Extract the (x, y) coordinate from the center of the cell holding the provided text.  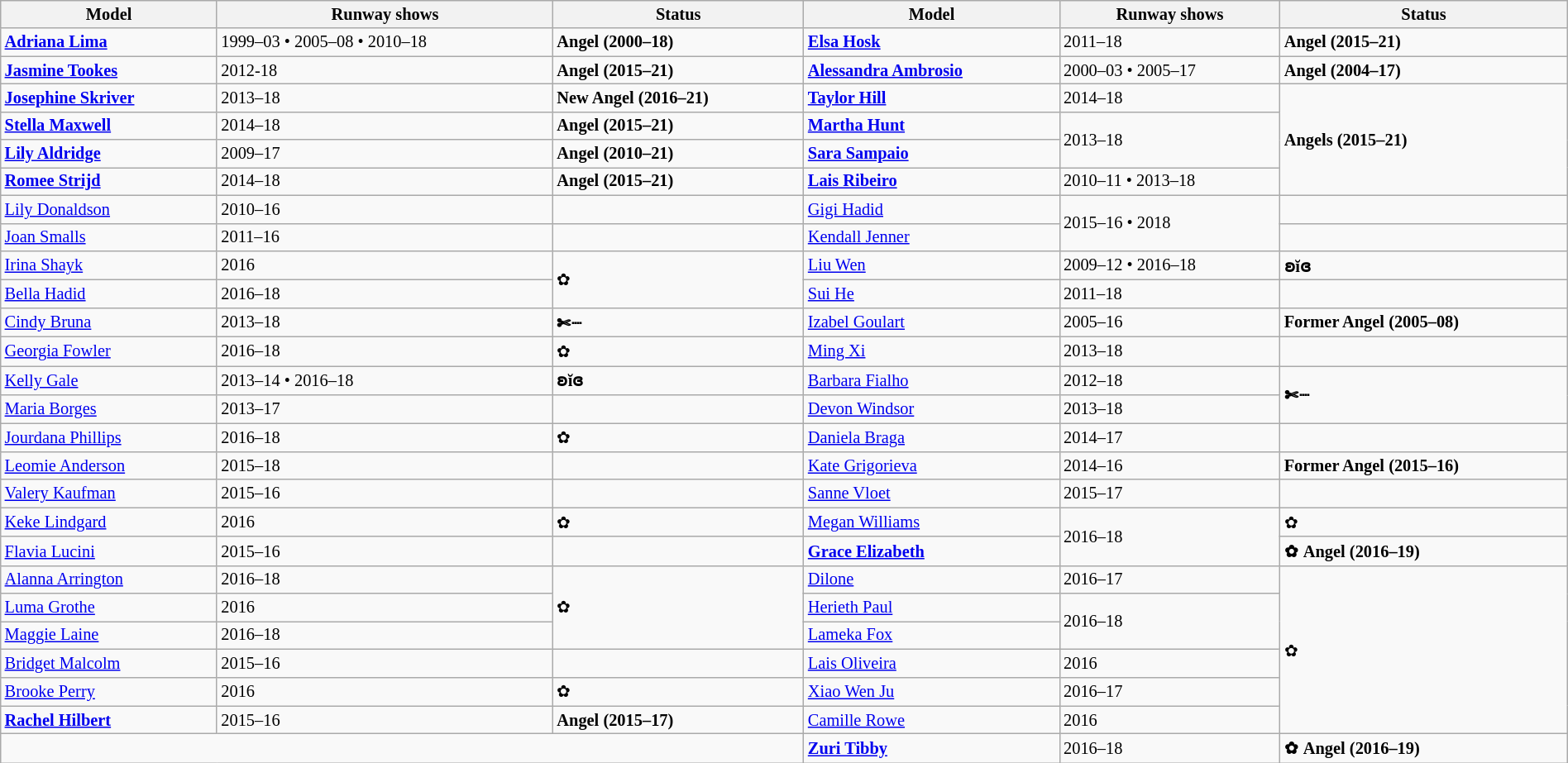
Lily Aldridge (109, 154)
Devon Windsor (931, 409)
Kelly Gale (109, 380)
Maggie Laine (109, 635)
Camille Rowe (931, 720)
Alanna Arrington (109, 579)
Barbara Fialho (931, 380)
Liu Wen (931, 265)
Cindy Bruna (109, 322)
2005–16 (1169, 322)
Taylor Hill (931, 98)
Dilone (931, 579)
2009–17 (385, 154)
Izabel Goulart (931, 322)
2014–16 (1169, 465)
Joan Smalls (109, 237)
Angel (2000–18) (678, 42)
Bridget Malcolm (109, 663)
Lameka Fox (931, 635)
Sui He (931, 293)
Elsa Hosk (931, 42)
Ming Xi (931, 351)
1999–03 • 2005–08 • 2010–18 (385, 42)
Flavia Lucini (109, 551)
Gigi Hadid (931, 209)
Maria Borges (109, 409)
Herieth Paul (931, 608)
2014–17 (1169, 436)
2012–18 (1169, 380)
Adriana Lima (109, 42)
Martha Hunt (931, 126)
2015–16 • 2018 (1169, 223)
Georgia Fowler (109, 351)
Leomie Anderson (109, 465)
Bella Hadid (109, 293)
Rachel Hilbert (109, 720)
Luma Grothe (109, 608)
Lily Donaldson (109, 209)
Sanne Vloet (931, 494)
Jourdana Phillips (109, 436)
Lais Oliveira (931, 663)
Megan Williams (931, 522)
Sara Sampaio (931, 154)
2015–18 (385, 465)
Valery Kaufman (109, 494)
Stella Maxwell (109, 126)
Josephine Skriver (109, 98)
Lais Ribeiro (931, 181)
Former Angel (2005–08) (1424, 322)
Xiao Wen Ju (931, 691)
Zuri Tibby (931, 747)
2013–14 • 2016–18 (385, 380)
Irina Shayk (109, 265)
Jasmine Tookes (109, 70)
2010–11 • 2013–18 (1169, 181)
Grace Elizabeth (931, 551)
Alessandra Ambrosio (931, 70)
2015–17 (1169, 494)
Angels (2015–21) (1424, 139)
Daniela Braga (931, 436)
Romee Strijd (109, 181)
2013–17 (385, 409)
Kendall Jenner (931, 237)
Angel (2010–21) (678, 154)
Keke Lindgard (109, 522)
2010–16 (385, 209)
2011–16 (385, 237)
Former Angel (2015–16) (1424, 465)
2012-18 (385, 70)
New Angel (2016–21) (678, 98)
Brooke Perry (109, 691)
Angel (2015–17) (678, 720)
2009–12 • 2016–18 (1169, 265)
2000–03 • 2005–17 (1169, 70)
Angel (2004–17) (1424, 70)
Kate Grigorieva (931, 465)
